Search for the cell housing the specified text and yield its (X, Y) center coordinate. 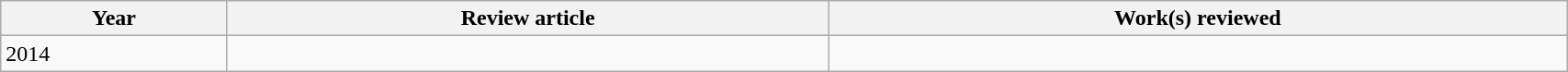
2014 (114, 54)
Review article (527, 18)
Year (114, 18)
Work(s) reviewed (1198, 18)
